Pinpoint the cell where the given text exists, returning its (X, Y) midpoint coordinate. 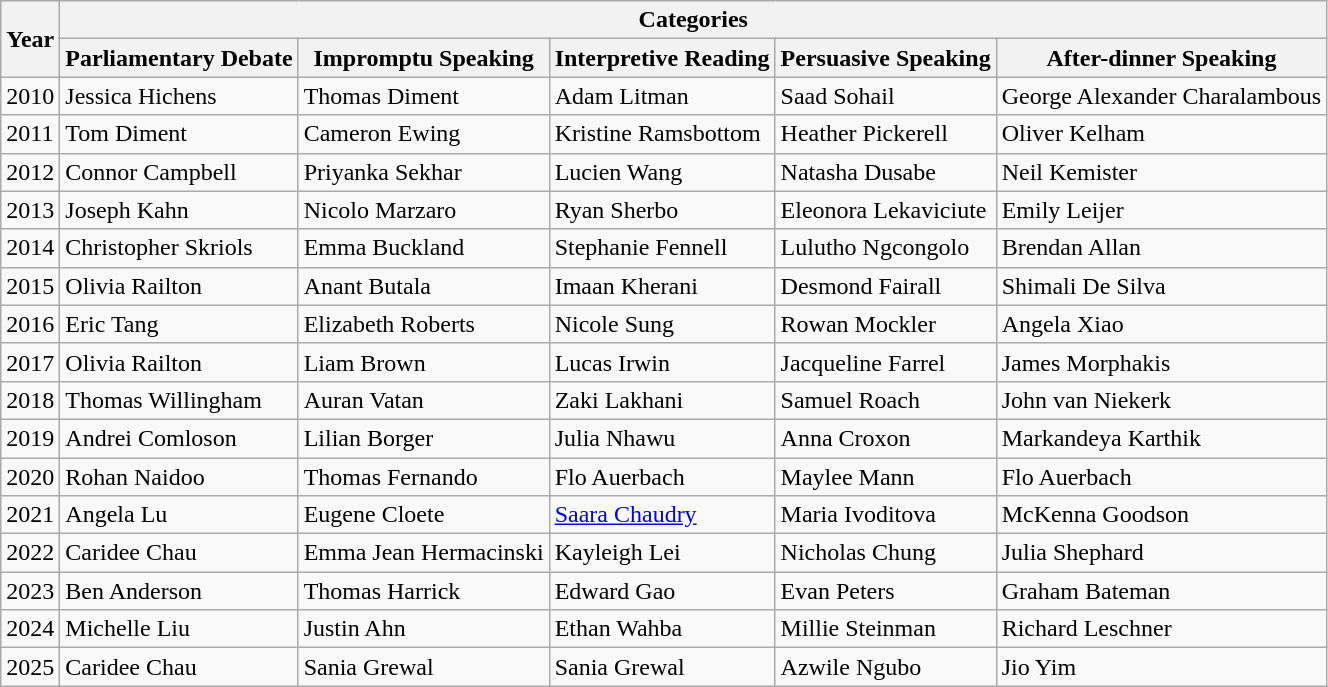
Julia Nhawu (662, 438)
Edward Gao (662, 591)
Jacqueline Farrel (886, 362)
2018 (30, 400)
Julia Shephard (1162, 553)
Auran Vatan (424, 400)
Anant Butala (424, 286)
Connor Campbell (179, 172)
Richard Leschner (1162, 629)
Rowan Mockler (886, 324)
Angela Xiao (1162, 324)
Samuel Roach (886, 400)
Anna Croxon (886, 438)
Elizabeth Roberts (424, 324)
Natasha Dusabe (886, 172)
Shimali De Silva (1162, 286)
Kristine Ramsbottom (662, 134)
2014 (30, 248)
Lulutho Ngcongolo (886, 248)
Emma Buckland (424, 248)
Eugene Cloete (424, 515)
Millie Steinman (886, 629)
Interpretive Reading (662, 58)
Eric Tang (179, 324)
Joseph Kahn (179, 210)
Ryan Sherbo (662, 210)
2023 (30, 591)
2013 (30, 210)
Stephanie Fennell (662, 248)
Cameron Ewing (424, 134)
John van Niekerk (1162, 400)
Maylee Mann (886, 477)
Eleonora Lekaviciute (886, 210)
2015 (30, 286)
Michelle Liu (179, 629)
Andrei Comloson (179, 438)
Tom Diment (179, 134)
Evan Peters (886, 591)
Oliver Kelham (1162, 134)
Lucien Wang (662, 172)
Priyanka Sekhar (424, 172)
Nicolo Marzaro (424, 210)
Nicole Sung (662, 324)
Christopher Skriols (179, 248)
Zaki Lakhani (662, 400)
Saara Chaudry (662, 515)
Categories (694, 20)
Maria Ivoditova (886, 515)
Ethan Wahba (662, 629)
2024 (30, 629)
Adam Litman (662, 96)
Thomas Harrick (424, 591)
Thomas Willingham (179, 400)
Saad Sohail (886, 96)
James Morphakis (1162, 362)
Jio Yim (1162, 667)
Thomas Fernando (424, 477)
Year (30, 39)
2017 (30, 362)
After-dinner Speaking (1162, 58)
Desmond Fairall (886, 286)
2025 (30, 667)
McKenna Goodson (1162, 515)
Azwile Ngubo (886, 667)
Impromptu Speaking (424, 58)
Lucas Irwin (662, 362)
Graham Bateman (1162, 591)
2022 (30, 553)
Neil Kemister (1162, 172)
2016 (30, 324)
Rohan Naidoo (179, 477)
Justin Ahn (424, 629)
2020 (30, 477)
Nicholas Chung (886, 553)
Angela Lu (179, 515)
Lilian Borger (424, 438)
2012 (30, 172)
Ben Anderson (179, 591)
Thomas Diment (424, 96)
Liam Brown (424, 362)
2019 (30, 438)
2011 (30, 134)
George Alexander Charalambous (1162, 96)
Emma Jean Hermacinski (424, 553)
Imaan Kherani (662, 286)
Kayleigh Lei (662, 553)
Emily Leijer (1162, 210)
Heather Pickerell (886, 134)
2021 (30, 515)
Jessica Hichens (179, 96)
Persuasive Speaking (886, 58)
Markandeya Karthik (1162, 438)
2010 (30, 96)
Brendan Allan (1162, 248)
Parliamentary Debate (179, 58)
